Extract the (x, y) coordinate from the center of the cell holding the provided text.  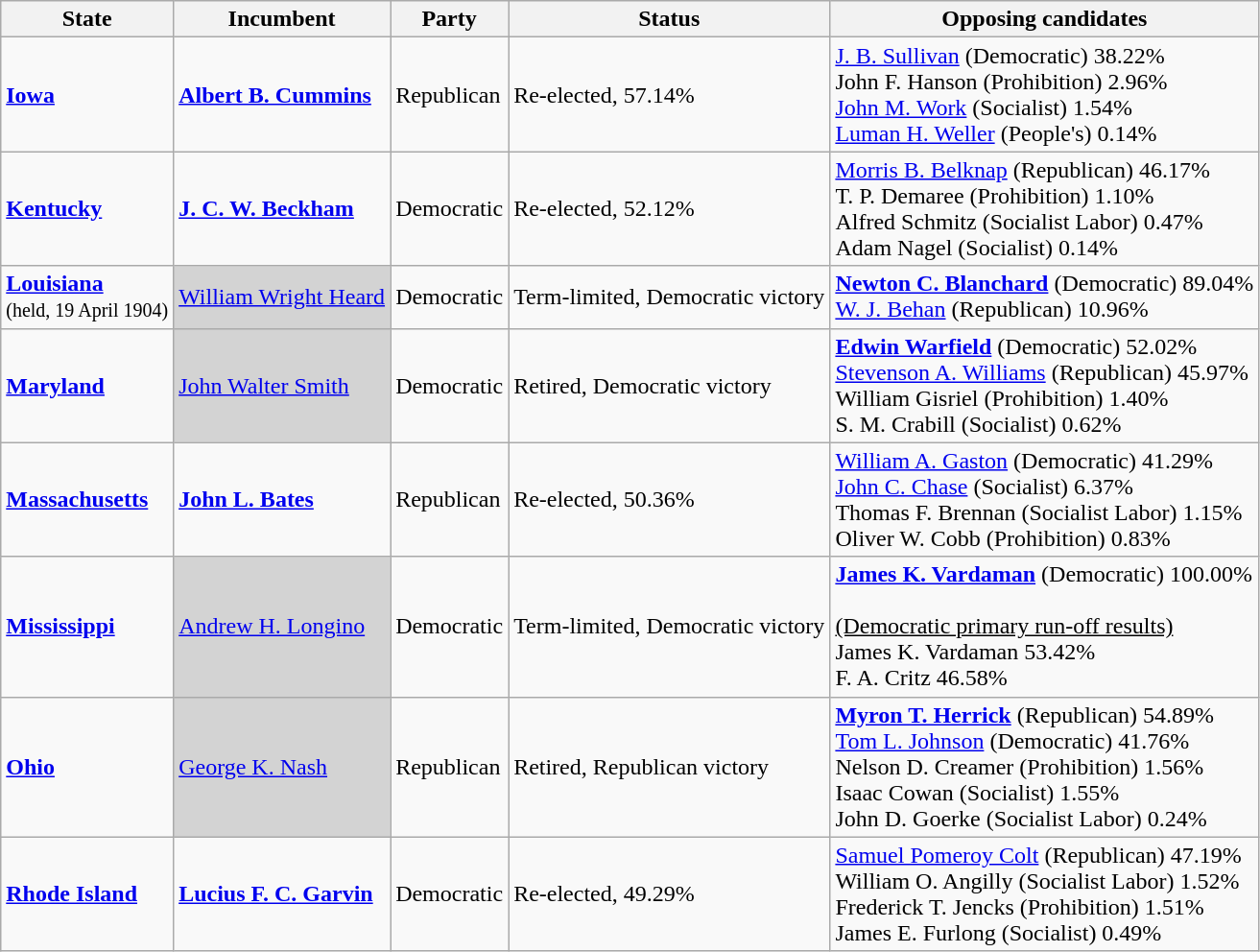
Lucius F. C. Garvin (282, 894)
Mississippi (87, 627)
George K. Nash (282, 767)
Maryland (87, 386)
Opposing candidates (1044, 19)
Massachusetts (87, 499)
Ohio (87, 767)
Newton C. Blanchard (Democratic) 89.04%W. J. Behan (Republican) 10.96% (1044, 297)
Re-elected, 57.14% (670, 94)
John L. Bates (282, 499)
Andrew H. Longino (282, 627)
John Walter Smith (282, 386)
Iowa (87, 94)
Re-elected, 52.12% (670, 209)
Incumbent (282, 19)
William A. Gaston (Democratic) 41.29%John C. Chase (Socialist) 6.37%Thomas F. Brennan (Socialist Labor) 1.15%Oliver W. Cobb (Prohibition) 0.83% (1044, 499)
Morris B. Belknap (Republican) 46.17%T. P. Demaree (Prohibition) 1.10%Alfred Schmitz (Socialist Labor) 0.47%Adam Nagel (Socialist) 0.14% (1044, 209)
Retired, Republican victory (670, 767)
J. B. Sullivan (Democratic) 38.22%John F. Hanson (Prohibition) 2.96%John M. Work (Socialist) 1.54%Luman H. Weller (People's) 0.14% (1044, 94)
J. C. W. Beckham (282, 209)
Party (449, 19)
Louisiana(held, 19 April 1904) (87, 297)
William Wright Heard (282, 297)
Re-elected, 49.29% (670, 894)
Edwin Warfield (Democratic) 52.02%Stevenson A. Williams (Republican) 45.97%William Gisriel (Prohibition) 1.40%S. M. Crabill (Socialist) 0.62% (1044, 386)
State (87, 19)
Albert B. Cummins (282, 94)
Status (670, 19)
Retired, Democratic victory (670, 386)
Re-elected, 50.36% (670, 499)
Kentucky (87, 209)
Rhode Island (87, 894)
James K. Vardaman (Democratic) 100.00%(Democratic primary run-off results)James K. Vardaman 53.42%F. A. Critz 46.58% (1044, 627)
